Scan for the cell matching the given text and deliver its [X, Y] coordinate at center. 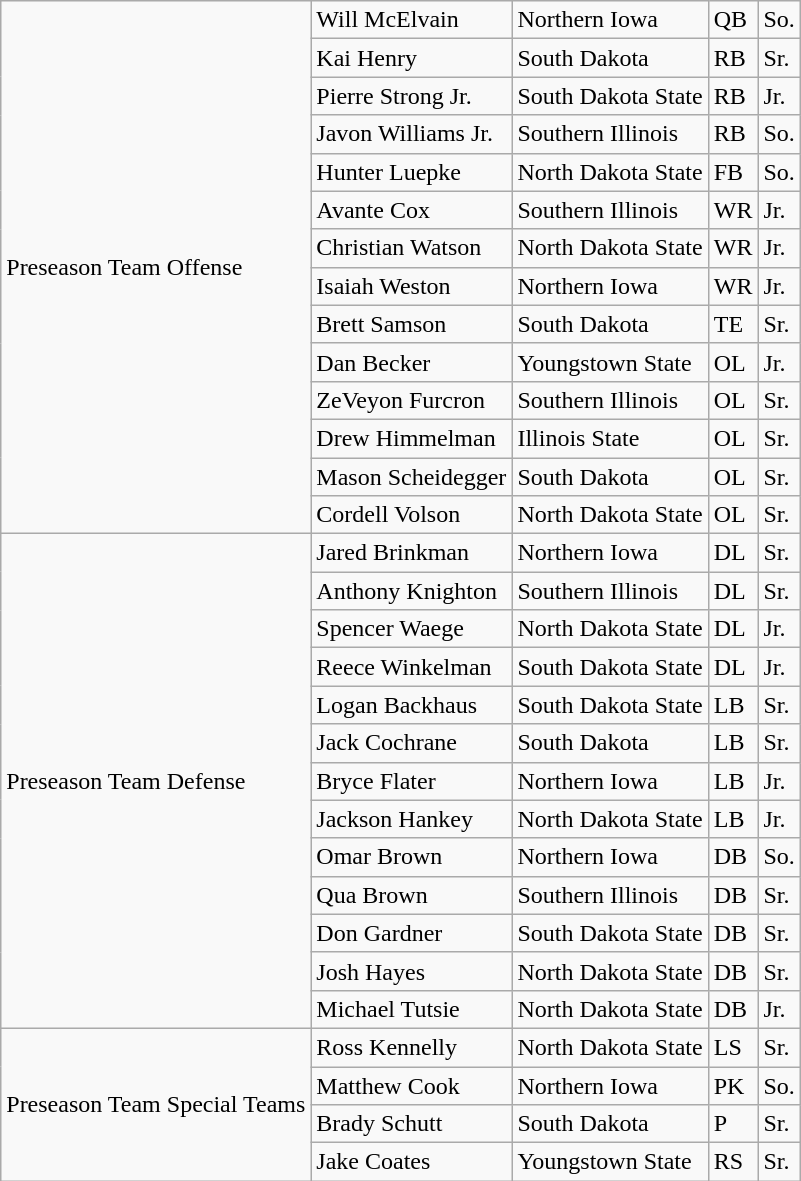
Jake Coates [412, 1162]
Drew Himmelman [412, 438]
Will McElvain [412, 20]
Anthony Knighton [412, 591]
Jack Cochrane [412, 743]
Bryce Flater [412, 781]
LS [733, 1047]
Illinois State [610, 438]
Michael Tutsie [412, 1009]
Avante Cox [412, 210]
RS [733, 1162]
Preseason Team Special Teams [156, 1104]
Matthew Cook [412, 1085]
Pierre Strong Jr. [412, 96]
TE [733, 324]
Brady Schutt [412, 1124]
FB [733, 172]
Qua Brown [412, 895]
Kai Henry [412, 58]
Preseason Team Defense [156, 782]
Josh Hayes [412, 971]
Isaiah Weston [412, 286]
Don Gardner [412, 933]
Cordell Volson [412, 515]
Mason Scheidegger [412, 477]
Reece Winkelman [412, 667]
Preseason Team Offense [156, 268]
Omar Brown [412, 857]
Ross Kennelly [412, 1047]
Logan Backhaus [412, 705]
Christian Watson [412, 248]
PK [733, 1085]
P [733, 1124]
ZeVeyon Furcron [412, 400]
Dan Becker [412, 362]
Jackson Hankey [412, 819]
Brett Samson [412, 324]
QB [733, 20]
Spencer Waege [412, 629]
Javon Williams Jr. [412, 134]
Jared Brinkman [412, 553]
Hunter Luepke [412, 172]
